Locate the cell with the specified text and output its [x, y] center coordinate. 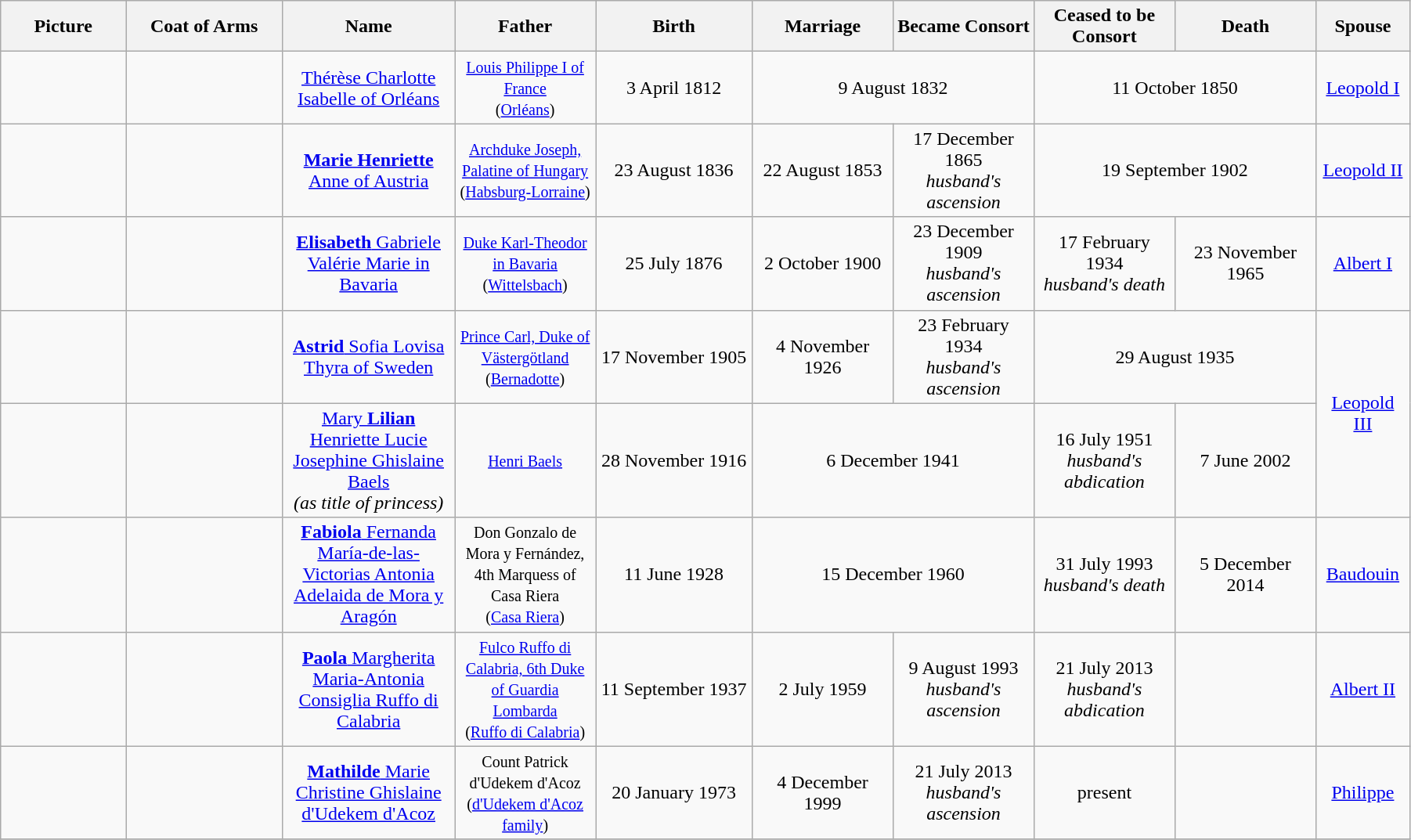
11 October 1850 [1175, 88]
21 July 2013 husband's ascension [964, 792]
Picture [63, 27]
Spouse [1362, 27]
7 June 2002 [1245, 460]
5 December 2014 [1245, 575]
Albert I [1362, 263]
9 August 1993 husband's ascension [964, 689]
Mathilde Marie Christine Ghislaine d'Udekem d'Acoz [369, 792]
Fabiola Fernanda María-de-las-Victorias Antonia Adelaida de Mora y Aragón [369, 575]
Name [369, 27]
31 July 1993husband's death [1104, 575]
4 December 1999 [823, 792]
15 December 1960 [893, 575]
21 July 2013husband's abdication [1104, 689]
17 November 1905 [674, 357]
Elisabeth Gabriele Valérie Marie in Bavaria [369, 263]
Fulco Ruffo di Calabria, 6th Duke of Guardia Lombarda(Ruffo di Calabria) [525, 689]
Leopold II [1362, 171]
present [1104, 792]
Count Patrick d'Udekem d'Acoz(d'Udekem d'Acoz family) [525, 792]
Archduke Joseph, Palatine of Hungary(Habsburg-Lorraine) [525, 171]
Father [525, 27]
11 September 1937 [674, 689]
Philippe [1362, 792]
22 August 1853 [823, 171]
6 December 1941 [893, 460]
23 November 1965 [1245, 263]
Marie Henriette Anne of Austria [369, 171]
2 July 1959 [823, 689]
Astrid Sofia Lovisa Thyra of Sweden [369, 357]
23 August 1836 [674, 171]
Mary Lilian Henriette Lucie Josephine Ghislaine Baels(as title of princess) [369, 460]
17 December 1865 husband's ascension [964, 171]
25 July 1876 [674, 263]
16 July 1951husband's abdication [1104, 460]
Baudouin [1362, 575]
Leopold III [1362, 413]
9 August 1832 [893, 88]
28 November 1916 [674, 460]
3 April 1812 [674, 88]
Don Gonzalo de Mora y Fernández, 4th Marquess of Casa Riera(Casa Riera) [525, 575]
4 November 1926 [823, 357]
23 December 1909 husband's ascension [964, 263]
17 February 1934husband's death [1104, 263]
Ceased to be Consort [1104, 27]
Became Consort [964, 27]
29 August 1935 [1175, 357]
Marriage [823, 27]
Thérèse Charlotte Isabelle of Orléans [369, 88]
19 September 1902 [1175, 171]
Leopold I [1362, 88]
Coat of Arms [204, 27]
Duke Karl-Theodor in Bavaria(Wittelsbach) [525, 263]
Prince Carl, Duke of Västergötland(Bernadotte) [525, 357]
Death [1245, 27]
2 October 1900 [823, 263]
Henri Baels [525, 460]
20 January 1973 [674, 792]
11 June 1928 [674, 575]
23 February 1934 husband's ascension [964, 357]
Paola Margherita Maria-Antonia Consiglia Ruffo di Calabria [369, 689]
Louis Philippe I of France(Orléans) [525, 88]
Albert II [1362, 689]
Birth [674, 27]
